Extract the [x, y] coordinate from the center of the cell holding the provided text.  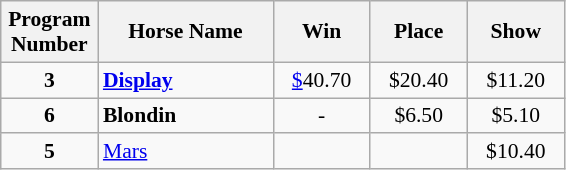
Place [418, 32]
$10.40 [516, 152]
Program Number [50, 32]
3 [50, 80]
Blondin [186, 116]
- [322, 116]
Horse Name [186, 32]
$6.50 [418, 116]
5 [50, 152]
$11.20 [516, 80]
6 [50, 116]
Mars [186, 152]
Win [322, 32]
$40.70 [322, 80]
Show [516, 32]
Display [186, 80]
$5.10 [516, 116]
$20.40 [418, 80]
